Determine the (X, Y) coordinate at the center of the cell enclosing the given text.  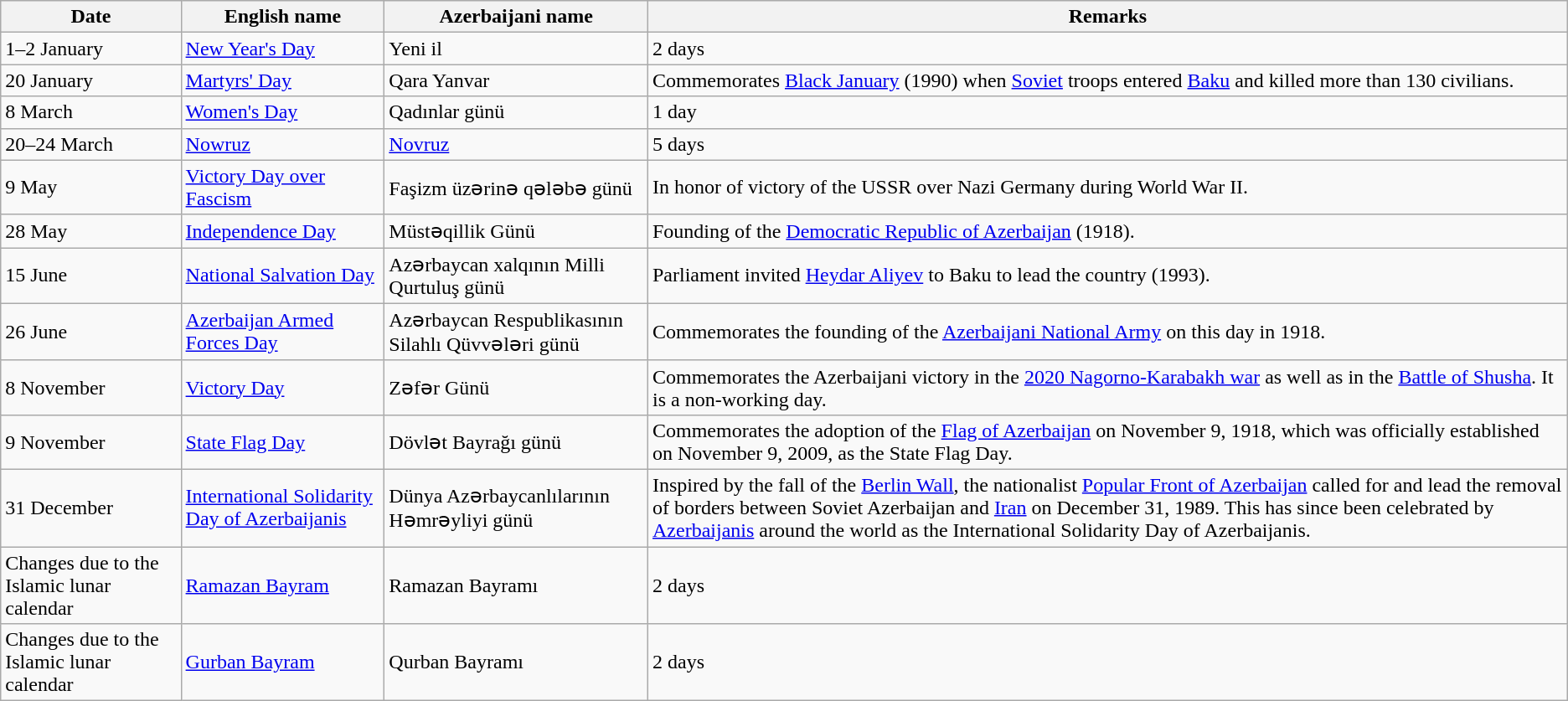
English name (283, 17)
Nowruz (283, 144)
Müstəqillik Günü (516, 231)
International Solidarity Day of Azerbaijanis (283, 508)
28 May (90, 231)
26 June (90, 332)
Ramazan Bayramı (516, 585)
Commemorates Black January (1990) when Soviet troops entered Baku and killed more than 130 civilians. (1107, 80)
9 November (90, 442)
5 days (1107, 144)
20 January (90, 80)
Azerbaijani name (516, 17)
Qurban Bayramı (516, 662)
New Year's Day (283, 49)
Azerbaijan Armed Forces Day (283, 332)
Yeni il (516, 49)
Qadınlar günü (516, 112)
Date (90, 17)
Victory Day (283, 387)
Independence Day (283, 231)
8 November (90, 387)
Commemorates the adoption of the Flag of Azerbaijan on November 9, 1918, which was officially established on November 9, 2009, as the State Flag Day. (1107, 442)
1–2 January (90, 49)
Dünya Azərbaycanlılarının Həmrəyliyi günü (516, 508)
Commemorates the Azerbaijani victory in the 2020 Nagorno-Karabakh war as well as in the Battle of Shusha. It is a non-working day. (1107, 387)
Parliament invited Heydar Aliyev to Baku to lead the country (1993). (1107, 276)
20–24 March (90, 144)
Remarks (1107, 17)
Zəfər Günü (516, 387)
Qara Yanvar (516, 80)
31 December (90, 508)
Martyrs' Day (283, 80)
Novruz (516, 144)
8 March (90, 112)
National Salvation Day (283, 276)
Victory Day over Fascism (283, 188)
Azərbaycan Respublikasının Silahlı Qüvvələri günü (516, 332)
1 day (1107, 112)
15 June (90, 276)
Gurban Bayram (283, 662)
Azərbaycan xalqının Milli Qurtuluş günü (516, 276)
Commemorates the founding of the Azerbaijani National Army on this day in 1918. (1107, 332)
Founding of the Democratic Republic of Azerbaijan (1918). (1107, 231)
In honor of victory of the USSR over Nazi Germany during World War II. (1107, 188)
Ramazan Bayram (283, 585)
Faşizm üzərinə qələbə günü (516, 188)
Dövlət Bayrağı günü (516, 442)
Women's Day (283, 112)
9 May (90, 188)
State Flag Day (283, 442)
